Detect which cell encompasses the target text, then output its (X, Y) center coordinate. 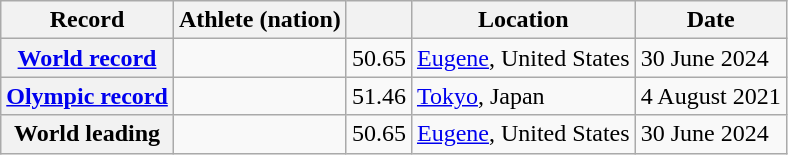
Record (88, 20)
World leading (88, 134)
4 August 2021 (710, 96)
Tokyo, Japan (523, 96)
World record (88, 58)
Date (710, 20)
Olympic record (88, 96)
51.46 (378, 96)
Athlete (nation) (260, 20)
Location (523, 20)
